Determine the (X, Y) coordinate at the center of the cell enclosing the given text.  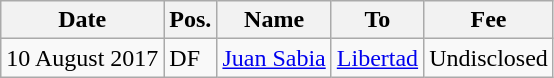
Fee (489, 20)
Juan Sabia (274, 58)
Libertad (377, 58)
Name (274, 20)
Date (82, 20)
Pos. (190, 20)
Undisclosed (489, 58)
To (377, 20)
10 August 2017 (82, 58)
DF (190, 58)
